Locate the cell with the specified text and output its (x, y) center coordinate. 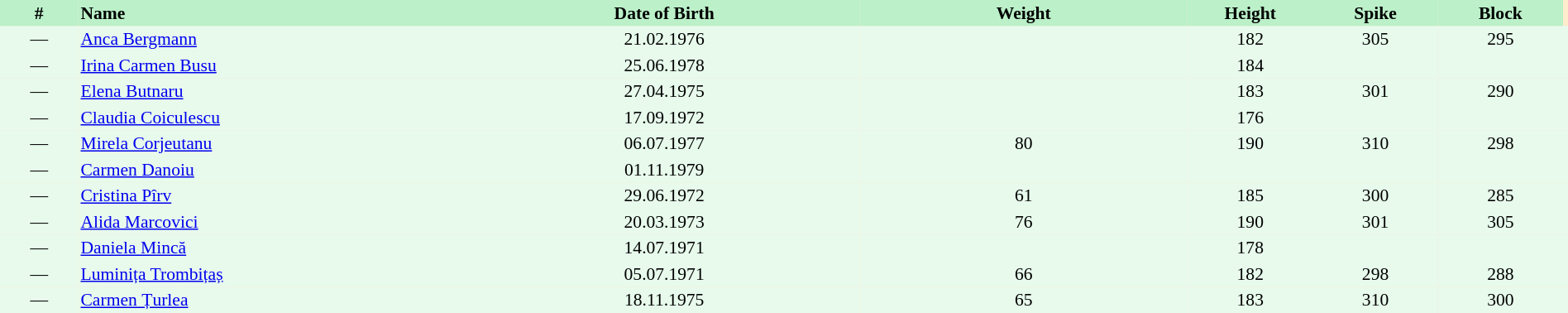
Mirela Corjeutanu (273, 144)
80 (1024, 144)
Luminița Trombițaș (273, 274)
288 (1500, 274)
Daniela Mincă (273, 248)
Anca Bergmann (273, 40)
Irina Carmen Busu (273, 65)
25.06.1978 (664, 65)
Block (1500, 13)
17.09.1972 (664, 118)
Claudia Coiculescu (273, 118)
76 (1024, 222)
295 (1500, 40)
66 (1024, 274)
21.02.1976 (664, 40)
29.06.1972 (664, 195)
65 (1024, 300)
Height (1250, 13)
176 (1250, 118)
06.07.1977 (664, 144)
# (39, 13)
Name (273, 13)
20.03.1973 (664, 222)
290 (1500, 91)
18.11.1975 (664, 300)
184 (1250, 65)
61 (1024, 195)
Carmen Țurlea (273, 300)
Carmen Danoiu (273, 170)
Weight (1024, 13)
Elena Butnaru (273, 91)
285 (1500, 195)
Date of Birth (664, 13)
Alida Marcovici (273, 222)
Cristina Pîrv (273, 195)
01.11.1979 (664, 170)
27.04.1975 (664, 91)
Spike (1374, 13)
178 (1250, 248)
185 (1250, 195)
05.07.1971 (664, 274)
14.07.1971 (664, 248)
